For the text-containing cell, return its midpoint in (X, Y) coordinate format. 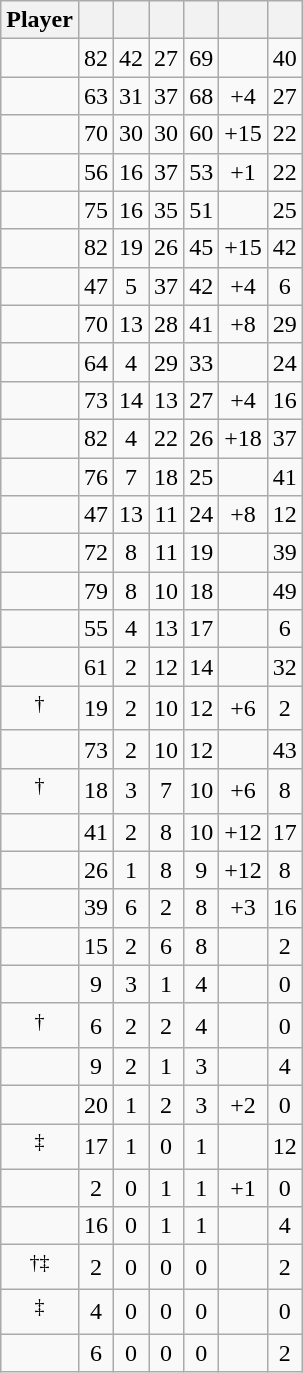
56 (96, 172)
76 (96, 477)
51 (202, 210)
72 (96, 553)
53 (202, 172)
33 (202, 362)
31 (132, 96)
+3 (244, 908)
64 (96, 362)
+2 (244, 1105)
60 (202, 134)
32 (284, 667)
68 (202, 96)
†‡ (40, 1268)
49 (284, 591)
75 (96, 210)
55 (96, 629)
20 (96, 1105)
Player (40, 20)
40 (284, 58)
+18 (244, 438)
79 (96, 591)
35 (166, 210)
45 (202, 248)
43 (284, 749)
5 (132, 286)
69 (202, 58)
63 (96, 96)
15 (96, 946)
28 (166, 324)
61 (96, 667)
